For the text-containing cell, return its midpoint in (x, y) coordinate format. 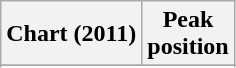
Chart (2011) (72, 34)
Peakposition (188, 34)
